Determine the [X, Y] coordinate at the center of the cell enclosing the given text.  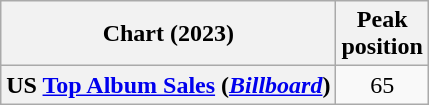
Peakposition [382, 34]
Chart (2023) [168, 34]
US Top Album Sales (Billboard) [168, 85]
65 [382, 85]
